Locate the cell with the specified text and output its [x, y] center coordinate. 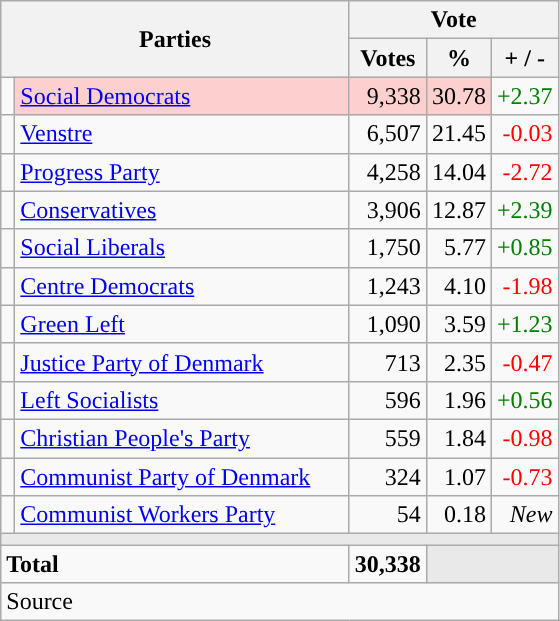
5.77 [458, 248]
Christian People's Party [182, 438]
+0.56 [524, 400]
6,507 [388, 134]
Total [176, 564]
+1.23 [524, 324]
Centre Democrats [182, 286]
Justice Party of Denmark [182, 362]
Venstre [182, 134]
+2.37 [524, 96]
-0.73 [524, 477]
1,243 [388, 286]
Social Liberals [182, 248]
1,090 [388, 324]
-1.98 [524, 286]
559 [388, 438]
+0.85 [524, 248]
New [524, 515]
Communist Workers Party [182, 515]
54 [388, 515]
30,338 [388, 564]
Vote [454, 20]
-0.47 [524, 362]
-0.98 [524, 438]
Votes [388, 58]
14.04 [458, 172]
596 [388, 400]
1,750 [388, 248]
Communist Party of Denmark [182, 477]
Left Socialists [182, 400]
% [458, 58]
1.84 [458, 438]
12.87 [458, 210]
0.18 [458, 515]
30.78 [458, 96]
-2.72 [524, 172]
-0.03 [524, 134]
4,258 [388, 172]
4.10 [458, 286]
+2.39 [524, 210]
Progress Party [182, 172]
713 [388, 362]
Social Democrats [182, 96]
Green Left [182, 324]
3.59 [458, 324]
Source [280, 602]
3,906 [388, 210]
324 [388, 477]
+ / - [524, 58]
Parties [176, 39]
1.96 [458, 400]
9,338 [388, 96]
21.45 [458, 134]
1.07 [458, 477]
Conservatives [182, 210]
2.35 [458, 362]
